Provide the (x, y) coordinate of the cell's center where the given text is located.  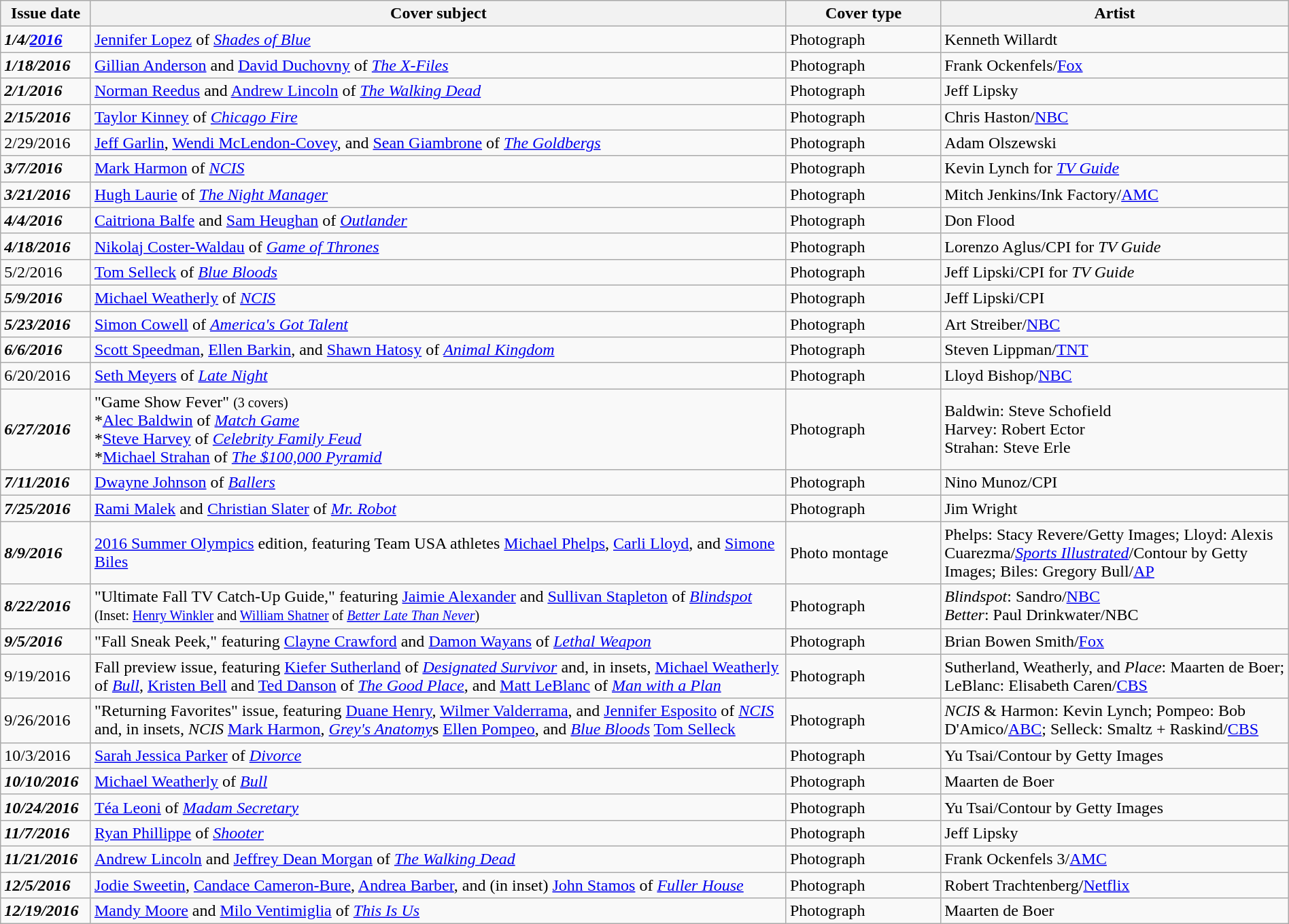
8/9/2016 (46, 553)
Mark Harmon of NCIS (438, 169)
Gillian Anderson and David Duchovny of The X-Files (438, 65)
8/22/2016 (46, 606)
12/19/2016 (46, 911)
Art Streiber/NBC (1115, 324)
Baldwin: Steve SchofieldHarvey: Robert EctorStrahan: Steve Erle (1115, 430)
Frank Ockenfels/Fox (1115, 65)
Issue date (46, 14)
5/2/2016 (46, 272)
2016 Summer Olympics edition, featuring Team USA athletes Michael Phelps, Carli Lloyd, and Simone Biles (438, 553)
Lloyd Bishop/NBC (1115, 376)
Cover type (863, 14)
"Fall Sneak Peek," featuring Clayne Crawford and Damon Wayans of Lethal Weapon (438, 641)
Jeff Lipski/CPI for TV Guide (1115, 272)
5/23/2016 (46, 324)
Sarah Jessica Parker of Divorce (438, 755)
6/6/2016 (46, 350)
11/7/2016 (46, 833)
Tom Selleck of Blue Bloods (438, 272)
Taylor Kinney of Chicago Fire (438, 117)
1/4/2016 (46, 39)
Mitch Jenkins/Ink Factory/AMC (1115, 194)
Michael Weatherly of Bull (438, 781)
Artist (1115, 14)
Chris Haston/NBC (1115, 117)
Scott Speedman, Ellen Barkin, and Shawn Hatosy of Animal Kingdom (438, 350)
Photo montage (863, 553)
2/15/2016 (46, 117)
Adam Olszewski (1115, 143)
10/3/2016 (46, 755)
Jeff Lipski/CPI (1115, 298)
Simon Cowell of America's Got Talent (438, 324)
7/25/2016 (46, 509)
Dwayne Johnson of Ballers (438, 483)
5/9/2016 (46, 298)
"Game Show Fever" (3 covers)*Alec Baldwin of Match Game*Steve Harvey of Celebrity Family Feud*Michael Strahan of The $100,000 Pyramid (438, 430)
Kenneth Willardt (1115, 39)
Robert Trachtenberg/Netflix (1115, 885)
Phelps: Stacy Revere/Getty Images; Lloyd: Alexis Cuarezma/Sports Illustrated/Contour by Getty Images; Biles: Gregory Bull/AP (1115, 553)
Nino Munoz/CPI (1115, 483)
Téa Leoni of Madam Secretary (438, 807)
NCIS & Harmon: Kevin Lynch; Pompeo: Bob D'Amico/ABC; Selleck: Smaltz + Raskind/CBS (1115, 721)
4/4/2016 (46, 220)
Frank Ockenfels 3/AMC (1115, 859)
Rami Malek and Christian Slater of Mr. Robot (438, 509)
3/21/2016 (46, 194)
9/5/2016 (46, 641)
Kevin Lynch for TV Guide (1115, 169)
12/5/2016 (46, 885)
11/21/2016 (46, 859)
Norman Reedus and Andrew Lincoln of The Walking Dead (438, 91)
Seth Meyers of Late Night (438, 376)
Caitriona Balfe and Sam Heughan of Outlander (438, 220)
Sutherland, Weatherly, and Place: Maarten de Boer; LeBlanc: Elisabeth Caren/CBS (1115, 676)
Cover subject (438, 14)
Andrew Lincoln and Jeffrey Dean Morgan of The Walking Dead (438, 859)
Steven Lippman/TNT (1115, 350)
Don Flood (1115, 220)
Brian Bowen Smith/Fox (1115, 641)
6/20/2016 (46, 376)
Hugh Laurie of The Night Manager (438, 194)
10/24/2016 (46, 807)
1/18/2016 (46, 65)
4/18/2016 (46, 246)
Jodie Sweetin, Candace Cameron-Bure, Andrea Barber, and (in inset) John Stamos of Fuller House (438, 885)
Michael Weatherly of NCIS (438, 298)
Jeff Garlin, Wendi McLendon-Covey, and Sean Giambrone of The Goldbergs (438, 143)
6/27/2016 (46, 430)
Blindspot: Sandro/NBCBetter: Paul Drinkwater/NBC (1115, 606)
Jennifer Lopez of Shades of Blue (438, 39)
7/11/2016 (46, 483)
2/1/2016 (46, 91)
3/7/2016 (46, 169)
Nikolaj Coster-Waldau of Game of Thrones (438, 246)
2/29/2016 (46, 143)
Mandy Moore and Milo Ventimiglia of This Is Us (438, 911)
9/26/2016 (46, 721)
Ryan Phillippe of Shooter (438, 833)
Jim Wright (1115, 509)
9/19/2016 (46, 676)
Lorenzo Aglus/CPI for TV Guide (1115, 246)
10/10/2016 (46, 781)
